Determine the [x, y] coordinate at the center of the cell enclosing the given text.  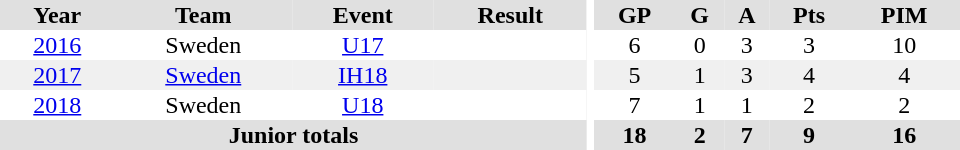
9 [810, 135]
Team [204, 15]
PIM [904, 15]
U18 [363, 105]
0 [700, 45]
Event [363, 15]
Pts [810, 15]
A [747, 15]
18 [635, 135]
16 [904, 135]
IH18 [363, 75]
2018 [58, 105]
GP [635, 15]
2016 [58, 45]
Junior totals [294, 135]
10 [904, 45]
5 [635, 75]
Year [58, 15]
6 [635, 45]
G [700, 15]
U17 [363, 45]
Result [511, 15]
2017 [58, 75]
